Capture the cell that displays the provided text and extract its (X, Y) central coordinate. 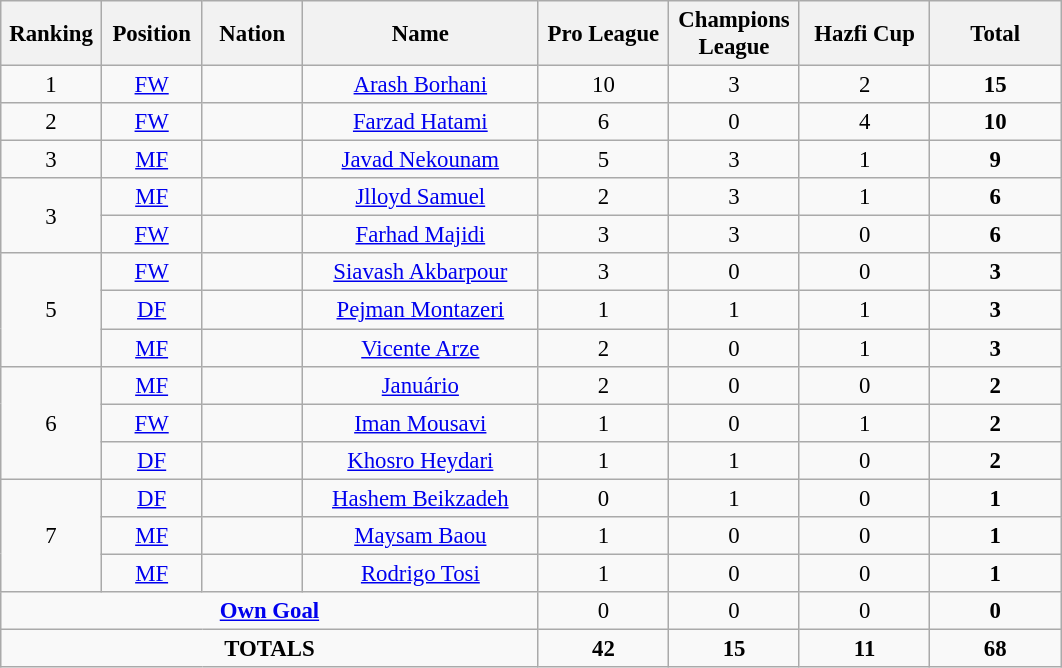
68 (996, 648)
Jlloyd Samuel (421, 197)
Own Goal (270, 611)
Vicente Arze (421, 348)
7 (52, 536)
Farzad Hatami (421, 122)
Hashem Beikzadeh (421, 498)
Hazfi Cup (864, 34)
Champions League (734, 34)
Total (996, 34)
Javad Nekounam (421, 160)
Arash Borhani (421, 85)
Ranking (52, 34)
Farhad Majidi (421, 235)
TOTALS (270, 648)
Nation (252, 34)
Iman Mousavi (421, 423)
9 (996, 160)
Position (152, 34)
Rodrigo Tosi (421, 573)
Pro League (604, 34)
Pejman Montazeri (421, 310)
Siavash Akbarpour (421, 273)
Khosro Heydari (421, 460)
Januário (421, 385)
11 (864, 648)
Maysam Baou (421, 536)
42 (604, 648)
Name (421, 34)
4 (864, 122)
